Search for the cell housing the specified text and yield its (X, Y) center coordinate. 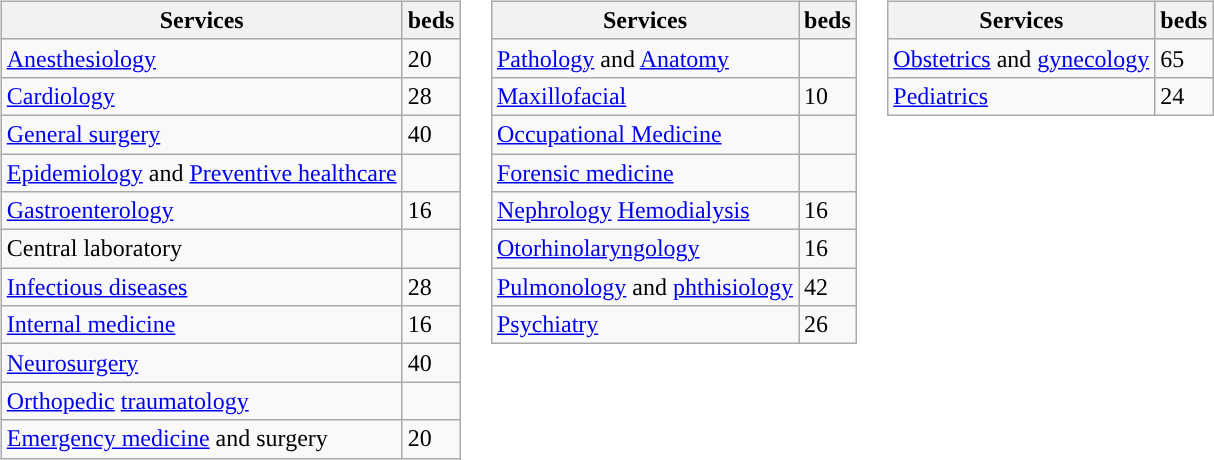
10 (828, 96)
Pulmonology and phthisiology (644, 287)
65 (1184, 58)
Cardiology (202, 96)
Infectious diseases (202, 287)
Psychiatry (644, 325)
Obstetrics and gynecology (1022, 58)
26 (828, 325)
Orthopedic traumatology (202, 401)
Pathology and Anatomy (644, 58)
Epidemiology and Preventive healthcare (202, 173)
Neurosurgery (202, 363)
24 (1184, 96)
General surgery (202, 134)
Occupational Medicine (644, 134)
Anesthesiology (202, 58)
42 (828, 287)
Gastroenterology (202, 211)
Pediatrics (1022, 96)
Otorhinolaryngology (644, 249)
Forensic medicine (644, 173)
Maxillofacial (644, 96)
Internal medicine (202, 325)
Nephrology Hemodialysis (644, 211)
Emergency medicine and surgery (202, 439)
Central laboratory (202, 249)
